Scan for the cell matching the given text and deliver its (X, Y) coordinate at center. 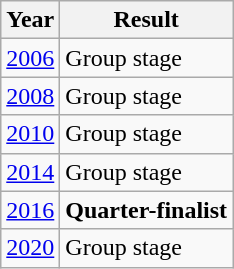
2020 (30, 248)
Year (30, 20)
2006 (30, 58)
2010 (30, 134)
2016 (30, 210)
Quarter-finalist (146, 210)
2008 (30, 96)
2014 (30, 172)
Result (146, 20)
